Search for the cell housing the specified text and yield its [X, Y] center coordinate. 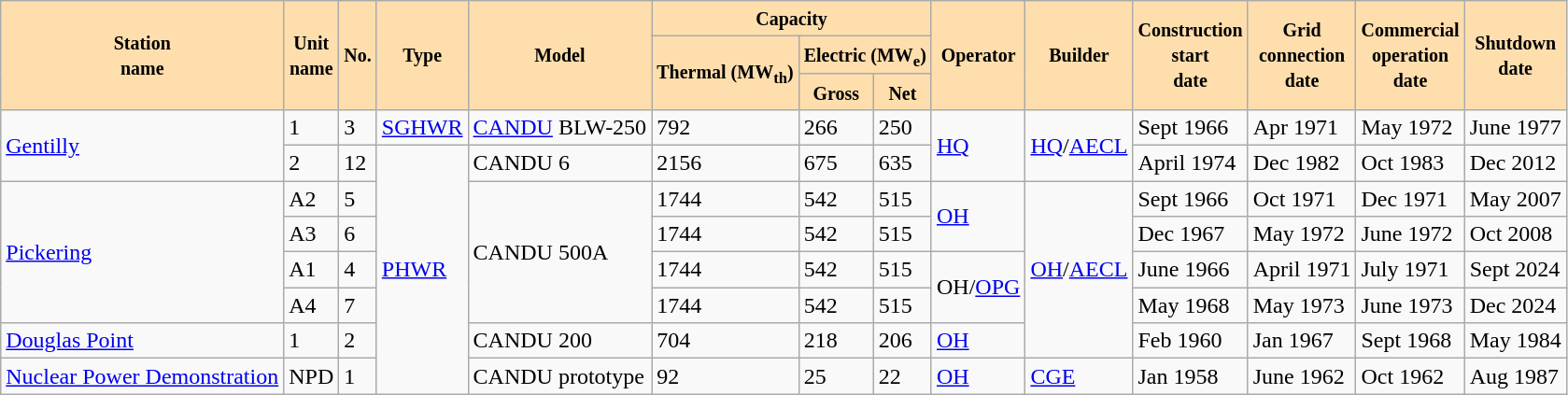
Constructionstartdate [1190, 56]
Pickering [142, 252]
12 [358, 162]
Electric (MWe) [865, 56]
218 [836, 341]
Type [422, 56]
Gentilly [142, 145]
July 1971 [1410, 270]
Stationname [142, 56]
Builder [1080, 56]
CGE [1080, 376]
Commercialoperationdate [1410, 56]
Net [902, 92]
92 [726, 376]
2156 [726, 162]
June 1962 [1302, 376]
Feb 1960 [1190, 341]
Oct 2008 [1515, 234]
Jan 1967 [1302, 341]
Oct 1983 [1410, 162]
A4 [312, 305]
Oct 1971 [1302, 199]
April 1971 [1302, 270]
22 [902, 376]
Unitname [312, 56]
4 [358, 270]
May 1984 [1515, 341]
6 [358, 234]
Sept 1968 [1410, 341]
Aug 1987 [1515, 376]
NPD [312, 376]
206 [902, 341]
Shutdowndate [1515, 56]
May 1968 [1190, 305]
OH/OPG [978, 288]
A3 [312, 234]
A1 [312, 270]
25 [836, 376]
Gridconnectiondate [1302, 56]
April 1974 [1190, 162]
No. [358, 56]
CANDU 200 [560, 341]
Dec 2024 [1515, 305]
HQ [978, 145]
Model [560, 56]
CANDU prototype [560, 376]
Thermal (MWth) [726, 73]
Jan 1958 [1190, 376]
Dec 1982 [1302, 162]
June 1973 [1410, 305]
792 [726, 127]
Apr 1971 [1302, 127]
CANDU BLW-250 [560, 127]
Operator [978, 56]
June 1972 [1410, 234]
250 [902, 127]
SGHWR [422, 127]
Douglas Point [142, 341]
7 [358, 305]
June 1977 [1515, 127]
5 [358, 199]
Oct 1962 [1410, 376]
Nuclear Power Demonstration [142, 376]
Sept 2024 [1515, 270]
OH/AECL [1080, 270]
A2 [312, 199]
3 [358, 127]
CANDU 500A [560, 252]
May 2007 [1515, 199]
Dec 1971 [1410, 199]
Dec 2012 [1515, 162]
HQ/AECL [1080, 145]
Dec 1967 [1190, 234]
CANDU 6 [560, 162]
May 1973 [1302, 305]
Capacity [792, 19]
266 [836, 127]
704 [726, 341]
675 [836, 162]
June 1966 [1190, 270]
Gross [836, 92]
PHWR [422, 269]
635 [902, 162]
